From the cell containing the given text, extract its center point as [X, Y] coordinate. 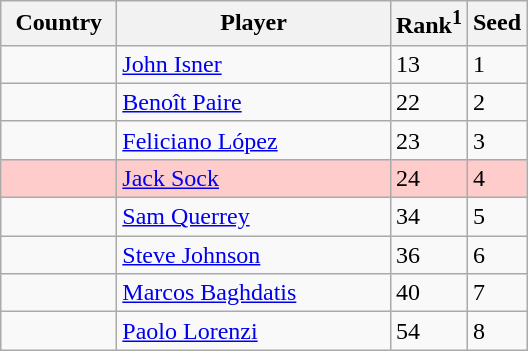
34 [428, 217]
3 [496, 140]
40 [428, 293]
Benoît Paire [254, 102]
Country [59, 24]
Rank1 [428, 24]
54 [428, 331]
7 [496, 293]
6 [496, 255]
5 [496, 217]
Seed [496, 24]
Jack Sock [254, 178]
13 [428, 64]
Paolo Lorenzi [254, 331]
4 [496, 178]
Feliciano López [254, 140]
Steve Johnson [254, 255]
22 [428, 102]
Player [254, 24]
8 [496, 331]
1 [496, 64]
23 [428, 140]
John Isner [254, 64]
2 [496, 102]
Sam Querrey [254, 217]
Marcos Baghdatis [254, 293]
36 [428, 255]
24 [428, 178]
